Find where the given text appears and provide that cell's center as [X, Y] coordinate. 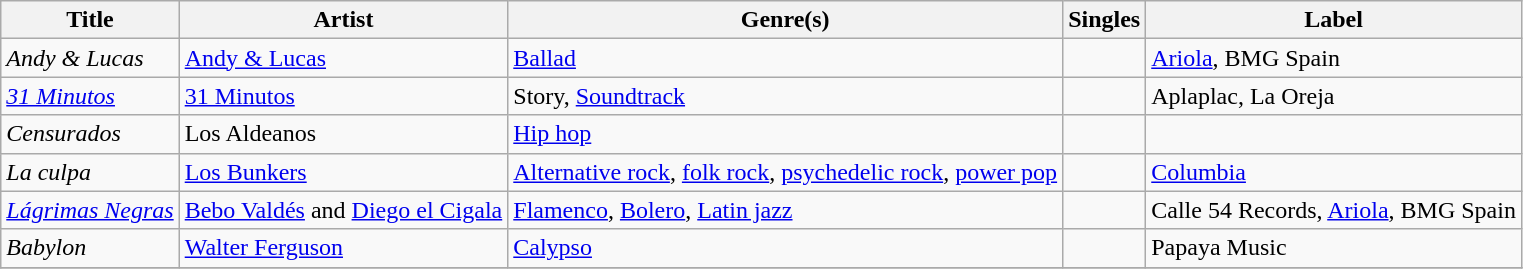
Story, Soundtrack [786, 96]
Alternative rock, folk rock, psychedelic rock, power pop [786, 172]
Calle 54 Records, Ariola, BMG Spain [1334, 210]
Los Bunkers [344, 172]
Genre(s) [786, 20]
Lágrimas Negras [90, 210]
Singles [1104, 20]
Title [90, 20]
Censurados [90, 134]
Los Aldeanos [344, 134]
Flamenco, Bolero, Latin jazz [786, 210]
Artist [344, 20]
Calypso [786, 248]
Walter Ferguson [344, 248]
Ballad [786, 58]
Label [1334, 20]
Bebo Valdés and Diego el Cigala [344, 210]
Babylon [90, 248]
Columbia [1334, 172]
Aplaplac, La Oreja [1334, 96]
Papaya Music [1334, 248]
La culpa [90, 172]
Ariola, BMG Spain [1334, 58]
Hip hop [786, 134]
